Search for the cell housing the specified text and yield its [X, Y] center coordinate. 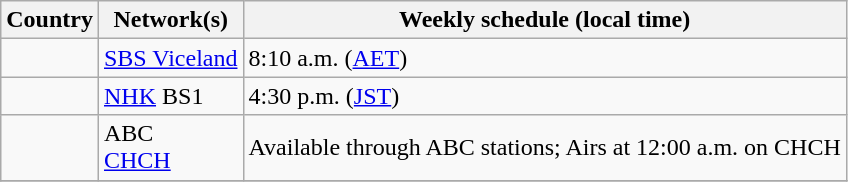
Weekly schedule (local time) [544, 20]
Network(s) [170, 20]
4:30 p.m. (JST) [544, 96]
SBS Viceland [170, 58]
8:10 a.m. (AET) [544, 58]
NHK BS1 [170, 96]
ABC CHCH [170, 148]
Available through ABC stations; Airs at 12:00 a.m. on CHCH [544, 148]
Country [50, 20]
